Determine the (x, y) coordinate at the center of the cell enclosing the given text.  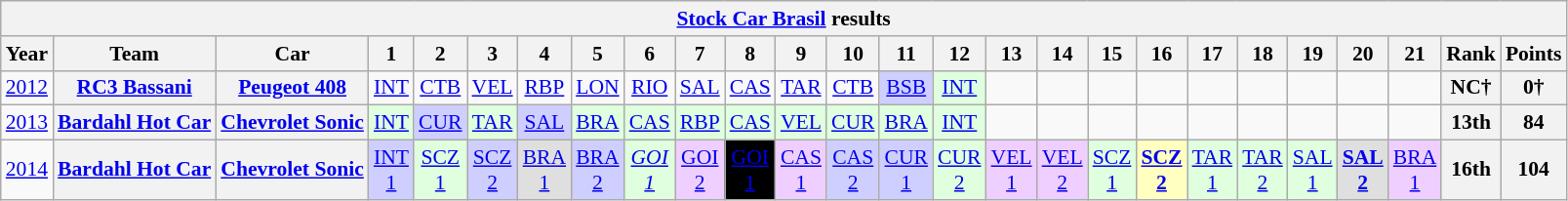
VEL2 (1063, 170)
18 (1263, 54)
5 (597, 54)
84 (1534, 123)
15 (1112, 54)
Stock Car Brasil results (784, 19)
CAS1 (801, 170)
16 (1161, 54)
SAL1 (1313, 170)
4 (544, 54)
Peugeot 408 (293, 88)
1 (391, 54)
19 (1313, 54)
Year (27, 54)
INT1 (391, 170)
Team (135, 54)
12 (960, 54)
9 (801, 54)
RC3 Bassani (135, 88)
16th (1471, 170)
LON (597, 88)
Points (1534, 54)
TAR1 (1213, 170)
TAR2 (1263, 170)
2013 (27, 123)
VEL1 (1012, 170)
BSB (905, 88)
2 (441, 54)
0† (1534, 88)
14 (1063, 54)
11 (905, 54)
CUR1 (905, 170)
6 (650, 54)
20 (1363, 54)
17 (1213, 54)
BRA2 (597, 170)
GOI2 (701, 170)
CAS2 (853, 170)
10 (853, 54)
RIO (650, 88)
13 (1012, 54)
SAL2 (1363, 170)
104 (1534, 170)
NC† (1471, 88)
3 (493, 54)
21 (1415, 54)
CUR2 (960, 170)
13th (1471, 123)
Rank (1471, 54)
8 (750, 54)
2014 (27, 170)
Car (293, 54)
2012 (27, 88)
7 (701, 54)
